Return (x, y) of the center of cell containing provided text 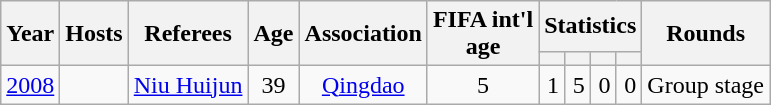
Age (274, 34)
Qingdao (363, 85)
Year (30, 34)
FIFA int'lage (482, 34)
39 (274, 85)
Referees (188, 34)
Rounds (706, 34)
Statistics (590, 26)
1 (552, 85)
Hosts (94, 34)
Niu Huijun (188, 85)
Group stage (706, 85)
Association (363, 34)
2008 (30, 85)
